Identify which cell holds the provided text, then report its [X, Y] central coordinate. 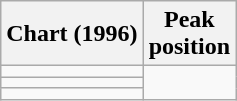
Peakposition [189, 34]
Chart (1996) [72, 34]
